Identify which cell holds the provided text, then report its (X, Y) central coordinate. 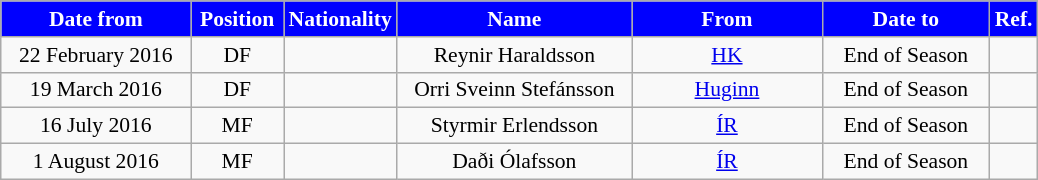
16 July 2016 (96, 126)
22 February 2016 (96, 55)
From (727, 19)
Position (238, 19)
Huginn (727, 90)
Styrmir Erlendsson (514, 126)
HK (727, 55)
19 March 2016 (96, 90)
Date from (96, 19)
Name (514, 19)
Date to (906, 19)
Reynir Haraldsson (514, 55)
Daði Ólafsson (514, 162)
1 August 2016 (96, 162)
Nationality (340, 19)
Ref. (1014, 19)
Orri Sveinn Stefánsson (514, 90)
